Locate the cell with the specified text and output its [X, Y] center coordinate. 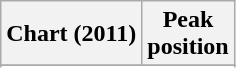
Chart (2011) [72, 34]
Peak position [188, 34]
